From the cell containing the given text, extract its center point as [x, y] coordinate. 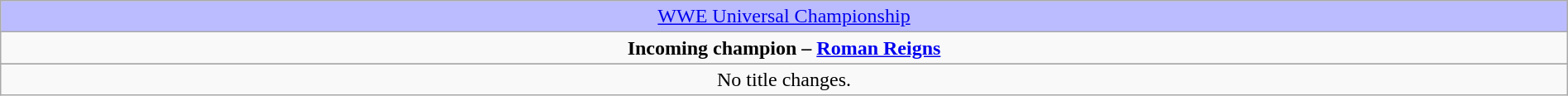
WWE Universal Championship [784, 17]
No title changes. [784, 79]
Incoming champion – Roman Reigns [784, 48]
